Scan for the cell matching the given text and deliver its [X, Y] coordinate at center. 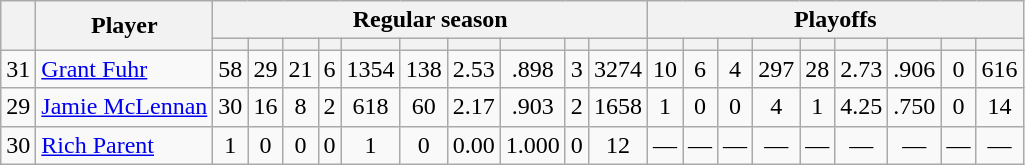
1658 [618, 107]
58 [230, 69]
21 [300, 69]
3 [576, 69]
2.73 [862, 69]
2.53 [474, 69]
Grant Fuhr [124, 69]
Regular season [430, 20]
10 [664, 69]
.898 [532, 69]
138 [424, 69]
616 [1000, 69]
.906 [914, 69]
16 [266, 107]
31 [18, 69]
1.000 [532, 145]
28 [818, 69]
.903 [532, 107]
12 [618, 145]
Rich Parent [124, 145]
4.25 [862, 107]
8 [300, 107]
297 [776, 69]
Player [124, 26]
2.17 [474, 107]
60 [424, 107]
Playoffs [835, 20]
618 [370, 107]
0.00 [474, 145]
14 [1000, 107]
1354 [370, 69]
.750 [914, 107]
3274 [618, 69]
Jamie McLennan [124, 107]
